From the cell containing the given text, extract its center point as [x, y] coordinate. 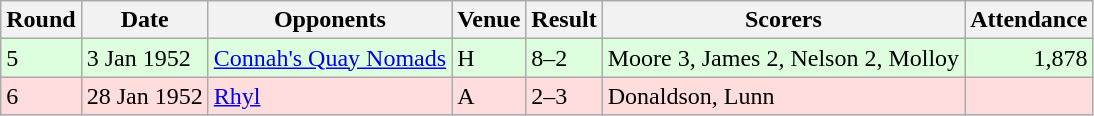
Connah's Quay Nomads [330, 58]
Round [41, 20]
H [489, 58]
6 [41, 96]
8–2 [564, 58]
Date [144, 20]
3 Jan 1952 [144, 58]
Scorers [783, 20]
5 [41, 58]
Venue [489, 20]
Moore 3, James 2, Nelson 2, Molloy [783, 58]
A [489, 96]
Donaldson, Lunn [783, 96]
Opponents [330, 20]
Result [564, 20]
28 Jan 1952 [144, 96]
1,878 [1029, 58]
Rhyl [330, 96]
Attendance [1029, 20]
2–3 [564, 96]
